Locate the cell with the specified text and output its (X, Y) center coordinate. 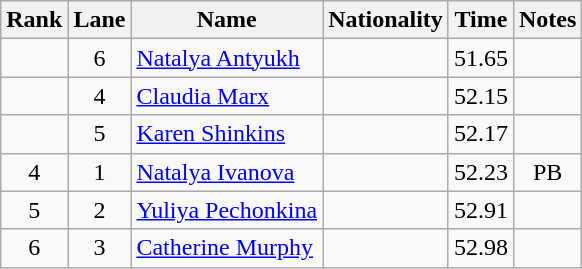
52.17 (480, 134)
Natalya Antyukh (227, 58)
Natalya Ivanova (227, 172)
PB (547, 172)
Claudia Marx (227, 96)
Yuliya Pechonkina (227, 210)
Catherine Murphy (227, 248)
51.65 (480, 58)
Name (227, 20)
Nationality (386, 20)
Time (480, 20)
52.23 (480, 172)
52.15 (480, 96)
Karen Shinkins (227, 134)
2 (100, 210)
1 (100, 172)
Rank (34, 20)
Notes (547, 20)
52.91 (480, 210)
3 (100, 248)
52.98 (480, 248)
Lane (100, 20)
